Find where the given text appears and provide that cell's center as (X, Y) coordinate. 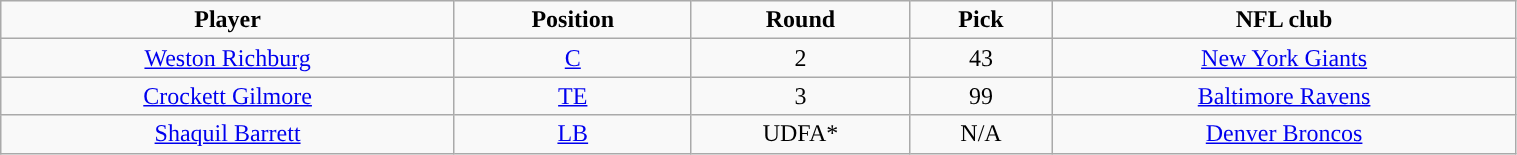
Player (228, 20)
Round (800, 20)
Position (572, 20)
NFL club (1284, 20)
43 (981, 58)
Baltimore Ravens (1284, 96)
Crockett Gilmore (228, 96)
Denver Broncos (1284, 134)
Weston Richburg (228, 58)
TE (572, 96)
2 (800, 58)
3 (800, 96)
New York Giants (1284, 58)
LB (572, 134)
99 (981, 96)
Shaquil Barrett (228, 134)
C (572, 58)
N/A (981, 134)
UDFA* (800, 134)
Pick (981, 20)
